Scan for the cell matching the given text and deliver its (X, Y) coordinate at center. 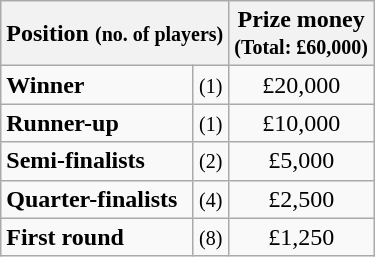
(4) (211, 199)
Quarter-finalists (97, 199)
Semi-finalists (97, 161)
First round (97, 237)
(8) (211, 237)
£1,250 (302, 237)
Winner (97, 85)
£2,500 (302, 199)
£20,000 (302, 85)
£10,000 (302, 123)
(2) (211, 161)
Position (no. of players) (115, 34)
Runner-up (97, 123)
£5,000 (302, 161)
Prize money(Total: £60,000) (302, 34)
